Find where the given text appears and provide that cell's center as (x, y) coordinate. 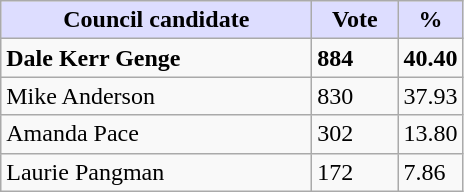
884 (355, 58)
37.93 (430, 96)
302 (355, 134)
Mike Anderson (156, 96)
40.40 (430, 58)
Dale Kerr Genge (156, 58)
Amanda Pace (156, 134)
830 (355, 96)
Vote (355, 20)
Council candidate (156, 20)
Laurie Pangman (156, 172)
% (430, 20)
172 (355, 172)
7.86 (430, 172)
13.80 (430, 134)
